Extract the [x, y] coordinate from the center of the cell holding the provided text.  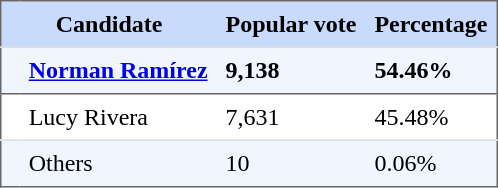
45.48% [431, 117]
9,138 [292, 70]
7,631 [292, 117]
Others [118, 163]
Lucy Rivera [118, 117]
Percentage [431, 24]
Candidate [109, 24]
Norman Ramírez [118, 70]
0.06% [431, 163]
54.46% [431, 70]
10 [292, 163]
Popular vote [292, 24]
